Pinpoint the cell where the given text exists, returning its (X, Y) midpoint coordinate. 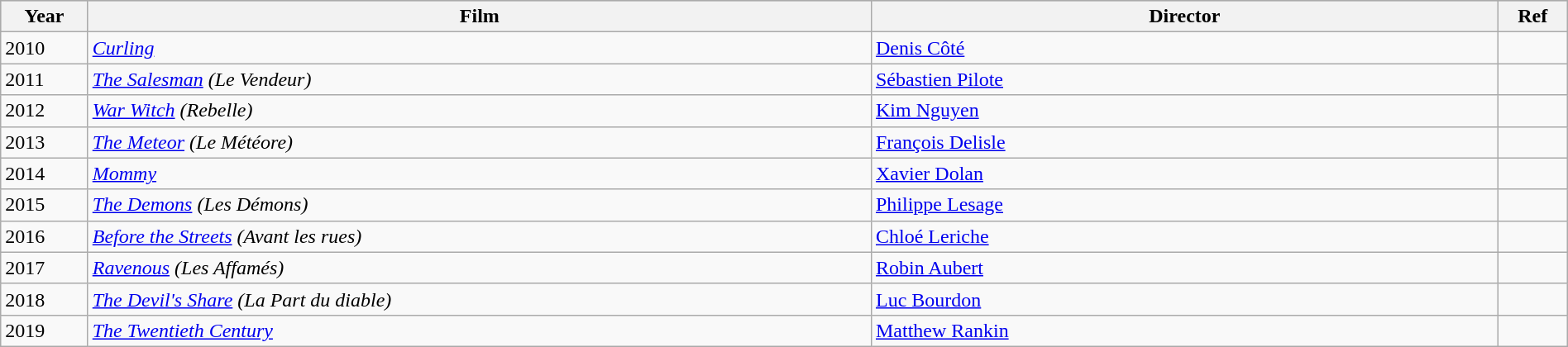
Xavier Dolan (1184, 173)
2011 (45, 79)
Director (1184, 17)
2015 (45, 205)
Curling (480, 48)
Matthew Rankin (1184, 330)
The Salesman (Le Vendeur) (480, 79)
2014 (45, 173)
Film (480, 17)
2019 (45, 330)
Mommy (480, 173)
War Witch (Rebelle) (480, 111)
Before the Streets (Avant les rues) (480, 236)
The Twentieth Century (480, 330)
Kim Nguyen (1184, 111)
Philippe Lesage (1184, 205)
Chloé Leriche (1184, 236)
The Devil's Share (La Part du diable) (480, 299)
Robin Aubert (1184, 268)
Luc Bourdon (1184, 299)
Ravenous (Les Affamés) (480, 268)
2016 (45, 236)
2018 (45, 299)
2017 (45, 268)
The Demons (Les Démons) (480, 205)
Year (45, 17)
Ref (1532, 17)
The Meteor (Le Météore) (480, 142)
2013 (45, 142)
2012 (45, 111)
Denis Côté (1184, 48)
François Delisle (1184, 142)
Sébastien Pilote (1184, 79)
2010 (45, 48)
